For the text-containing cell, return its midpoint in [x, y] coordinate format. 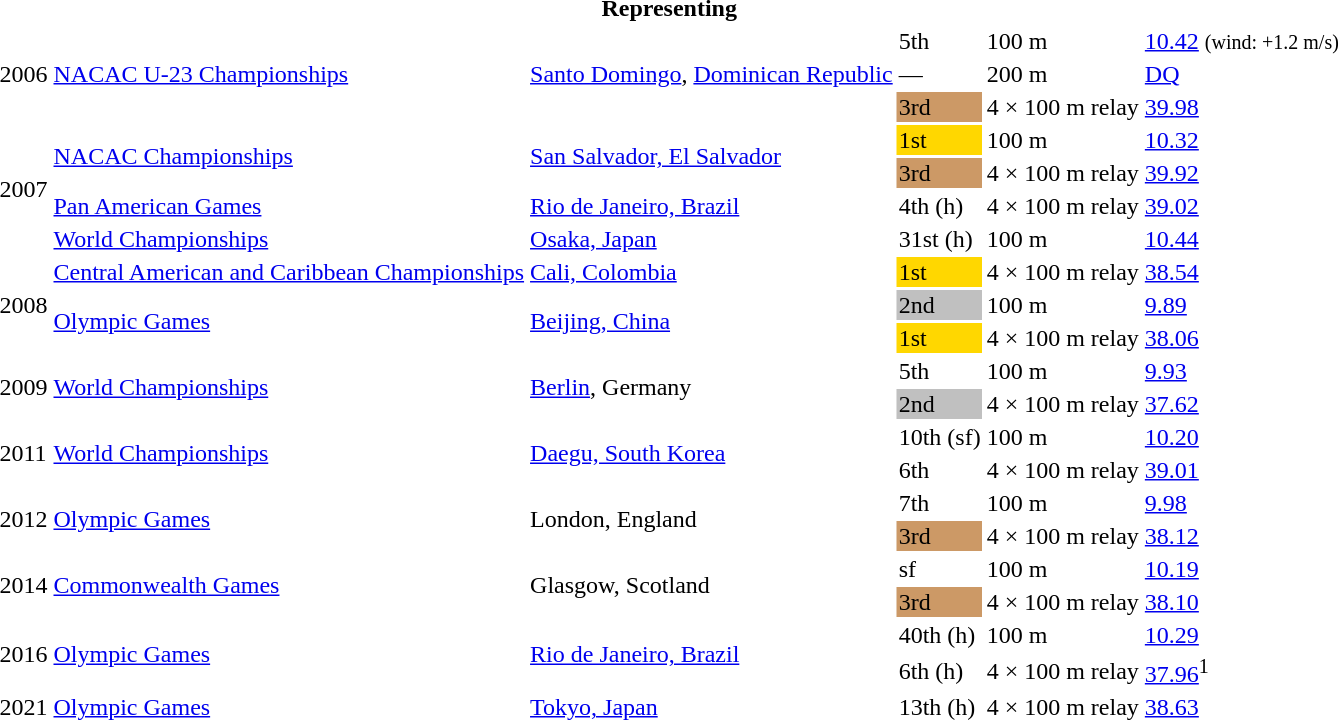
40th (h) [940, 635]
NACAC Championships [289, 156]
NACAC U-23 Championships [289, 74]
Beijing, China [712, 322]
Glasgow, Scotland [712, 586]
31st (h) [940, 239]
6th (h) [940, 671]
10th (sf) [940, 437]
200 m [1062, 74]
Daegu, South Korea [712, 454]
7th [940, 503]
6th [940, 470]
Cali, Colombia [712, 272]
Pan American Games [289, 206]
— [940, 74]
London, England [712, 520]
Commonwealth Games [289, 586]
Berlin, Germany [712, 388]
sf [940, 569]
San Salvador, El Salvador [712, 156]
Santo Domingo, Dominican Republic [712, 74]
4th (h) [940, 206]
Osaka, Japan [712, 239]
Central American and Caribbean Championships [289, 272]
